Scan for the cell matching the given text and deliver its (X, Y) coordinate at center. 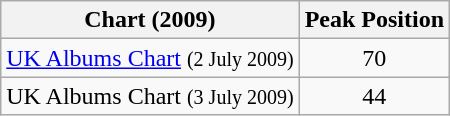
Chart (2009) (150, 20)
70 (374, 58)
Peak Position (374, 20)
UK Albums Chart (3 July 2009) (150, 96)
44 (374, 96)
UK Albums Chart (2 July 2009) (150, 58)
